Find where the given text appears and provide that cell's center as (x, y) coordinate. 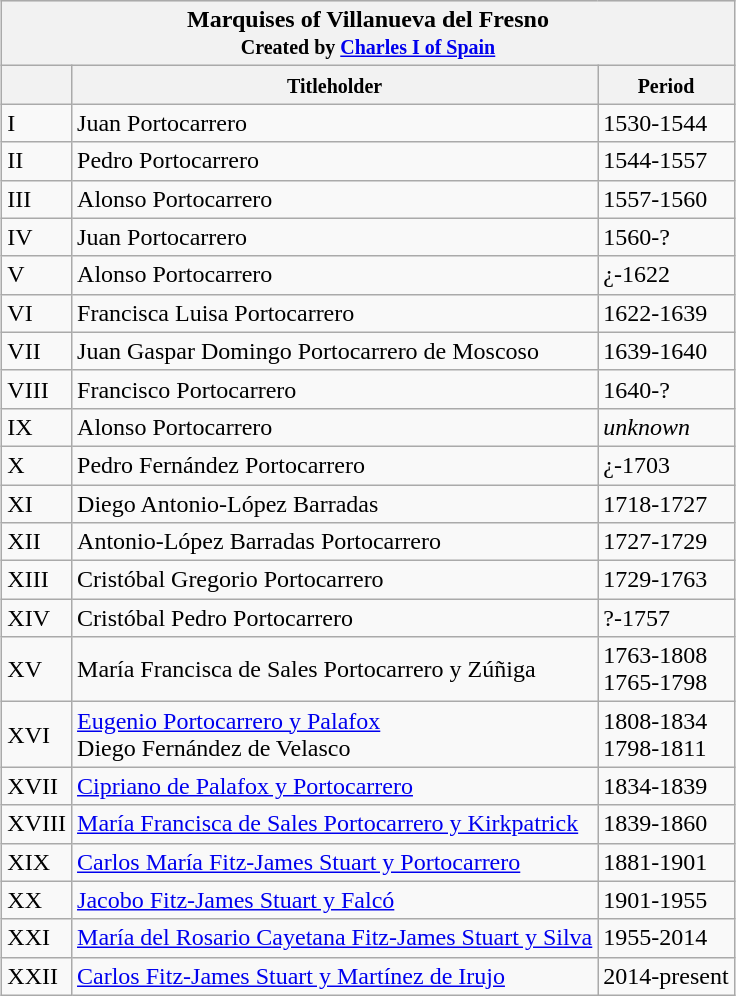
IV (37, 237)
unknown (666, 427)
XIII (37, 580)
Diego Antonio-López Barradas (335, 503)
Antonio-López Barradas Portocarrero (335, 542)
1808-1834 1798-1811 (666, 734)
I (37, 123)
XXI (37, 938)
1763-1808 1765-1798 (666, 670)
XIX (37, 862)
VI (37, 313)
Cristóbal Pedro Portocarrero (335, 618)
XX (37, 900)
XI (37, 503)
1881-1901 (666, 862)
Titleholder (335, 85)
IX (37, 427)
XVI (37, 734)
Cipriano de Palafox y Portocarrero (335, 786)
XII (37, 542)
¿-1703 (666, 465)
Juan Gaspar Domingo Portocarrero de Moscoso (335, 351)
1727-1729 (666, 542)
María del Rosario Cayetana Fitz-James Stuart y Silva (335, 938)
Pedro Fernández Portocarrero (335, 465)
2014-present (666, 976)
Period (666, 85)
¿-1622 (666, 275)
1718-1727 (666, 503)
1834-1839 (666, 786)
1560-? (666, 237)
XVII (37, 786)
VIII (37, 389)
1640-? (666, 389)
XXII (37, 976)
1901-1955 (666, 900)
1639-1640 (666, 351)
Eugenio Portocarrero y Palafox Diego Fernández de Velasco (335, 734)
Francisco Portocarrero (335, 389)
Jacobo Fitz-James Stuart y Falcó (335, 900)
Marquises of Villanueva del FresnoCreated by Charles I of Spain (368, 34)
V (37, 275)
VII (37, 351)
1530-1544 (666, 123)
Cristóbal Gregorio Portocarrero (335, 580)
Carlos María Fitz-James Stuart y Portocarrero (335, 862)
María Francisca de Sales Portocarrero y Kirkpatrick (335, 824)
1544-1557 (666, 161)
XVIII (37, 824)
III (37, 199)
II (37, 161)
1557-1560 (666, 199)
1622-1639 (666, 313)
Pedro Portocarrero (335, 161)
X (37, 465)
1839-1860 (666, 824)
1729-1763 (666, 580)
María Francisca de Sales Portocarrero y Zúñiga (335, 670)
1955-2014 (666, 938)
XIV (37, 618)
Francisca Luisa Portocarrero (335, 313)
Carlos Fitz-James Stuart y Martínez de Irujo (335, 976)
XV (37, 670)
?-1757 (666, 618)
